Pinpoint the cell where the given text exists, returning its (x, y) midpoint coordinate. 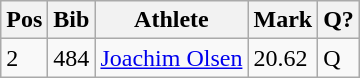
Mark (283, 20)
20.62 (283, 58)
Athlete (172, 20)
2 (24, 58)
484 (72, 58)
Bib (72, 20)
Q (339, 58)
Q? (339, 20)
Pos (24, 20)
Joachim Olsen (172, 58)
